Search for the cell housing the specified text and yield its [x, y] center coordinate. 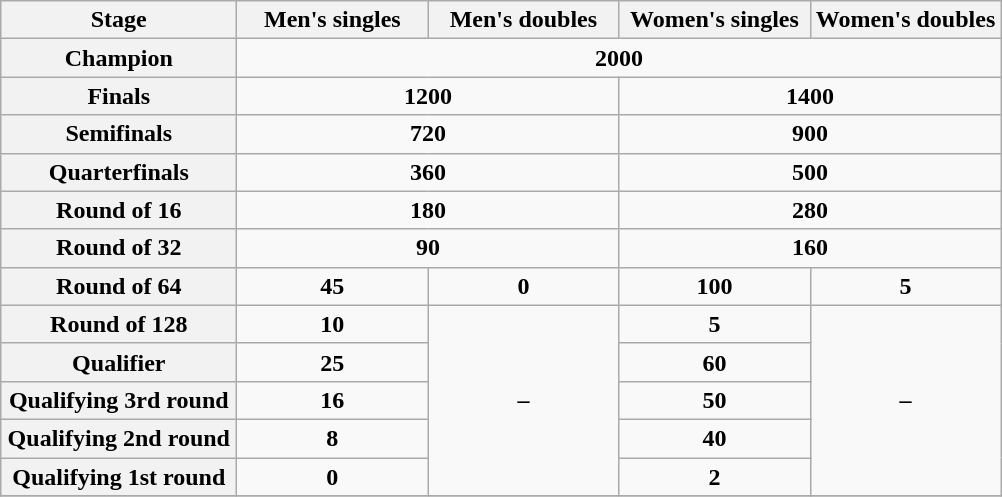
Stage [119, 20]
Semifinals [119, 134]
1400 [810, 96]
Women's singles [714, 20]
900 [810, 134]
Women's doubles [906, 20]
Champion [119, 58]
Quarterfinals [119, 172]
360 [428, 172]
25 [332, 362]
Qualifier [119, 362]
Men's doubles [524, 20]
40 [714, 438]
90 [428, 248]
Qualifying 2nd round [119, 438]
8 [332, 438]
Round of 32 [119, 248]
2 [714, 477]
500 [810, 172]
Round of 64 [119, 286]
280 [810, 210]
60 [714, 362]
100 [714, 286]
Qualifying 1st round [119, 477]
Finals [119, 96]
Men's singles [332, 20]
10 [332, 324]
16 [332, 400]
180 [428, 210]
50 [714, 400]
160 [810, 248]
Qualifying 3rd round [119, 400]
2000 [619, 58]
720 [428, 134]
Round of 16 [119, 210]
Round of 128 [119, 324]
45 [332, 286]
1200 [428, 96]
